Search for the cell housing the specified text and yield its (x, y) center coordinate. 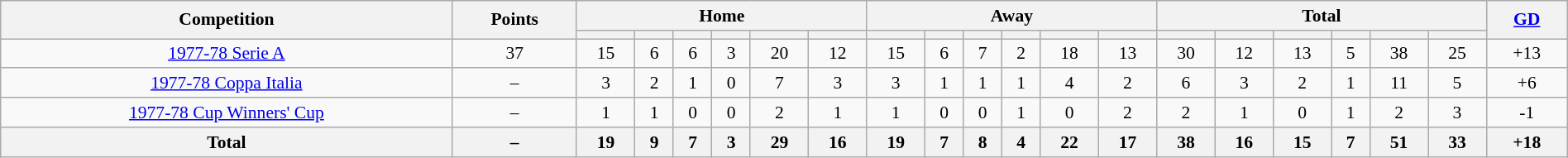
-1 (1527, 113)
30 (1186, 53)
+6 (1527, 83)
9 (654, 141)
20 (779, 53)
11 (1398, 83)
+13 (1527, 53)
29 (779, 141)
1977-78 Cup Winners' Cup (227, 113)
Home (721, 16)
+18 (1527, 141)
51 (1398, 141)
1977-78 Serie A (227, 53)
25 (1457, 53)
37 (514, 53)
33 (1457, 141)
GD (1527, 20)
Competition (227, 20)
17 (1127, 141)
1977-78 Coppa Italia (227, 83)
Away (1012, 16)
18 (1069, 53)
8 (982, 141)
22 (1069, 141)
Points (514, 20)
